Capture the cell that displays the provided text and extract its (X, Y) central coordinate. 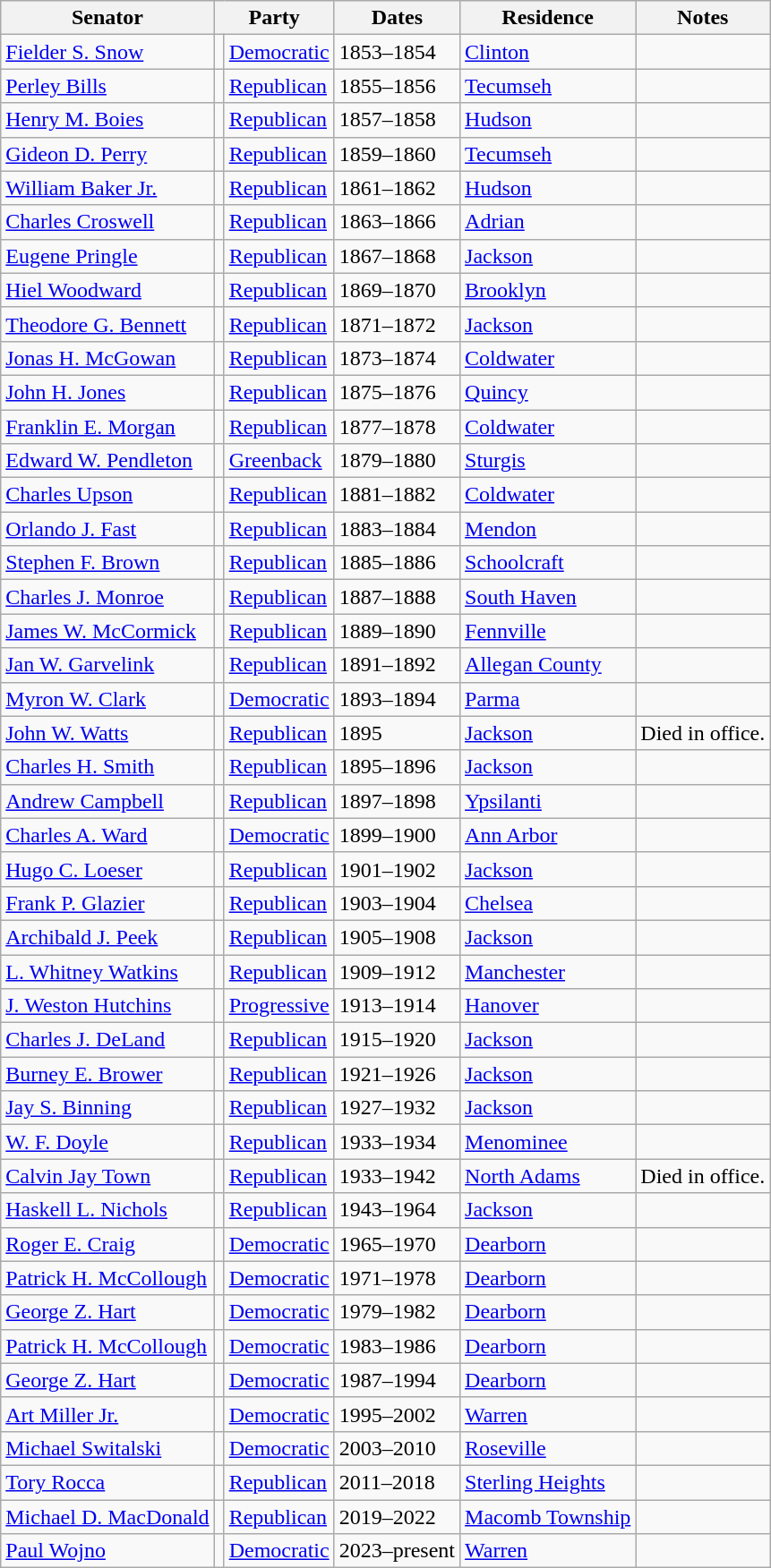
Brooklyn (548, 290)
Hiel Woodward (107, 290)
1895–1896 (397, 767)
Theodore G. Bennett (107, 324)
Clinton (548, 52)
Jonas H. McGowan (107, 358)
1995–2002 (397, 1414)
1855–1856 (397, 86)
South Haven (548, 597)
Michael D. MacDonald (107, 1517)
Burney E. Brower (107, 1074)
2023–present (397, 1551)
Allegan County (548, 665)
1887–1888 (397, 597)
Macomb Township (548, 1517)
Schoolcraft (548, 563)
1879–1880 (397, 461)
1881–1882 (397, 495)
1899–1900 (397, 835)
Ann Arbor (548, 835)
Fielder S. Snow (107, 52)
1871–1872 (397, 324)
1971–1978 (397, 1278)
Progressive (279, 1006)
Andrew Campbell (107, 801)
William Baker Jr. (107, 188)
Senator (107, 18)
Gideon D. Perry (107, 154)
Henry M. Boies (107, 120)
2003–2010 (397, 1448)
1889–1890 (397, 631)
Manchester (548, 971)
Ypsilanti (548, 801)
Michael Switalski (107, 1448)
Archibald J. Peek (107, 937)
W. F. Doyle (107, 1142)
1877–1878 (397, 427)
Calvin Jay Town (107, 1176)
1927–1932 (397, 1108)
1863–1866 (397, 222)
1979–1982 (397, 1312)
2019–2022 (397, 1517)
Franklin E. Morgan (107, 427)
Hanover (548, 1006)
2011–2018 (397, 1482)
1933–1942 (397, 1176)
Menominee (548, 1142)
1943–1964 (397, 1210)
John H. Jones (107, 392)
1869–1870 (397, 290)
Eugene Pringle (107, 256)
Tory Rocca (107, 1482)
1915–1920 (397, 1040)
1895 (397, 733)
Orlando J. Fast (107, 529)
Charles Upson (107, 495)
1873–1874 (397, 358)
Paul Wojno (107, 1551)
Adrian (548, 222)
1897–1898 (397, 801)
North Adams (548, 1176)
Jan W. Garvelink (107, 665)
Fennville (548, 631)
Roseville (548, 1448)
Stephen F. Brown (107, 563)
Greenback (279, 461)
1885–1886 (397, 563)
1909–1912 (397, 971)
1901–1902 (397, 869)
Charles H. Smith (107, 767)
Mendon (548, 529)
Charles J. Monroe (107, 597)
Jay S. Binning (107, 1108)
Edward W. Pendleton (107, 461)
Quincy (548, 392)
Charles Croswell (107, 222)
J. Weston Hutchins (107, 1006)
Residence (548, 18)
1853–1854 (397, 52)
Roger E. Craig (107, 1244)
Chelsea (548, 903)
1867–1868 (397, 256)
Haskell L. Nichols (107, 1210)
1859–1860 (397, 154)
Dates (397, 18)
Party (274, 18)
1903–1904 (397, 903)
1893–1894 (397, 699)
Sterling Heights (548, 1482)
James W. McCormick (107, 631)
Sturgis (548, 461)
1905–1908 (397, 937)
Frank P. Glazier (107, 903)
1891–1892 (397, 665)
1913–1914 (397, 1006)
Myron W. Clark (107, 699)
Parma (548, 699)
L. Whitney Watkins (107, 971)
1965–1970 (397, 1244)
1875–1876 (397, 392)
John W. Watts (107, 733)
1921–1926 (397, 1074)
1861–1862 (397, 188)
Art Miller Jr. (107, 1414)
Charles A. Ward (107, 835)
1857–1858 (397, 120)
1933–1934 (397, 1142)
1883–1884 (397, 529)
Notes (703, 18)
Perley Bills (107, 86)
Hugo C. Loeser (107, 869)
1983–1986 (397, 1346)
Charles J. DeLand (107, 1040)
1987–1994 (397, 1380)
